For the text-containing cell, return its midpoint in (X, Y) coordinate format. 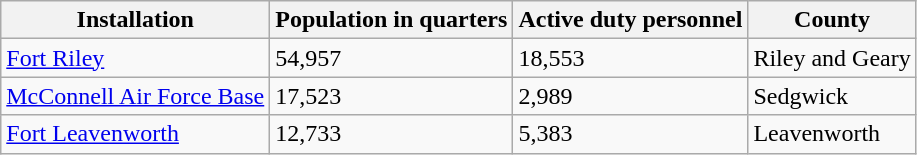
Population in quarters (392, 20)
54,957 (392, 58)
Installation (136, 20)
County (832, 20)
17,523 (392, 96)
2,989 (630, 96)
18,553 (630, 58)
5,383 (630, 134)
Sedgwick (832, 96)
Riley and Geary (832, 58)
McConnell Air Force Base (136, 96)
Fort Riley (136, 58)
12,733 (392, 134)
Active duty personnel (630, 20)
Leavenworth (832, 134)
Fort Leavenworth (136, 134)
